From the cell containing the given text, extract its center point as [x, y] coordinate. 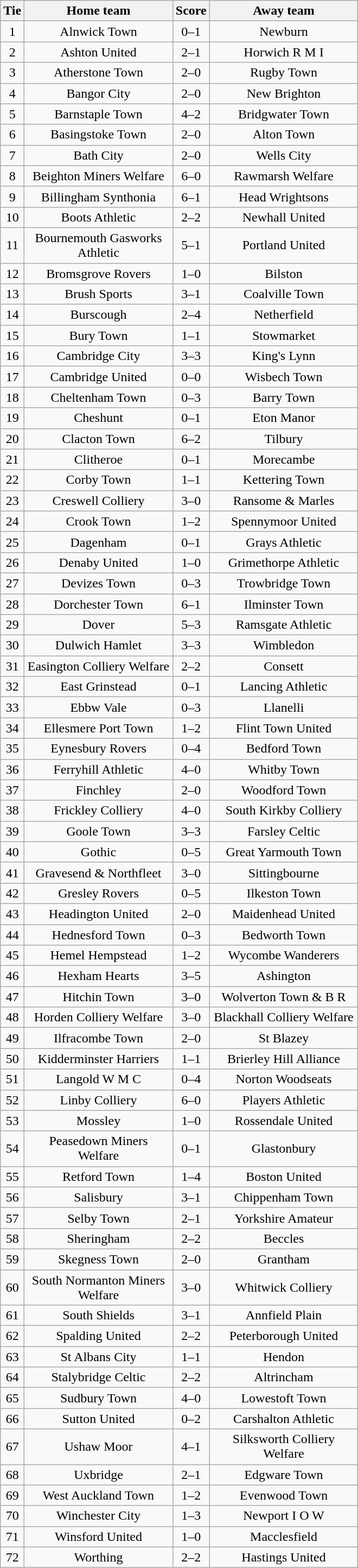
72 [12, 1557]
Langold W M C [99, 1079]
Whitwick Colliery [284, 1287]
South Shields [99, 1316]
Boston United [284, 1177]
0–0 [191, 377]
Blackhall Colliery Welfare [284, 1017]
3–5 [191, 976]
Skegness Town [99, 1259]
58 [12, 1238]
Alnwick Town [99, 31]
Selby Town [99, 1218]
2–4 [191, 315]
47 [12, 997]
King's Lynn [284, 356]
9 [12, 197]
Bury Town [99, 336]
Grays Athletic [284, 542]
Burscough [99, 315]
Ferryhill Athletic [99, 769]
Eynesbury Rovers [99, 749]
Beccles [284, 1238]
East Grinstead [99, 687]
Rawmarsh Welfare [284, 176]
Yorkshire Amateur [284, 1218]
St Blazey [284, 1038]
Bangor City [99, 93]
Lowestoft Town [284, 1398]
2 [12, 52]
St Albans City [99, 1357]
Ebbw Vale [99, 707]
6 [12, 135]
Rugby Town [284, 73]
Hendon [284, 1357]
66 [12, 1419]
Stalybridge Celtic [99, 1377]
Score [191, 11]
Hitchin Town [99, 997]
4 [12, 93]
Spalding United [99, 1336]
14 [12, 315]
Ushaw Moor [99, 1446]
5–1 [191, 245]
17 [12, 377]
43 [12, 914]
Mossley [99, 1121]
Grantham [284, 1259]
Clitheroe [99, 459]
Woodford Town [284, 790]
Alton Town [284, 135]
Bedworth Town [284, 934]
Consett [284, 666]
Dover [99, 625]
Cheltenham Town [99, 397]
Chippenham Town [284, 1197]
Brush Sports [99, 294]
Whitby Town [284, 769]
63 [12, 1357]
Finchley [99, 790]
10 [12, 217]
Boots Athletic [99, 217]
Stowmarket [284, 336]
55 [12, 1177]
Players Athletic [284, 1100]
Grimethorpe Athletic [284, 562]
22 [12, 480]
24 [12, 521]
Devizes Town [99, 583]
Hexham Hearts [99, 976]
23 [12, 501]
Sittingbourne [284, 872]
3 [12, 73]
Ilfracombe Town [99, 1038]
Spennymoor United [284, 521]
Sheringham [99, 1238]
Salisbury [99, 1197]
28 [12, 604]
48 [12, 1017]
54 [12, 1149]
Bilston [284, 273]
42 [12, 893]
45 [12, 956]
Coalville Town [284, 294]
64 [12, 1377]
Brierley Hill Alliance [284, 1059]
Cambridge United [99, 377]
26 [12, 562]
5 [12, 114]
Ransome & Marles [284, 501]
Cheshunt [99, 418]
Bournemouth Gasworks Athletic [99, 245]
Ilkeston Town [284, 893]
Lancing Athletic [284, 687]
Winsford United [99, 1537]
Macclesfield [284, 1537]
Norton Woodseats [284, 1079]
Wimbledon [284, 646]
Maidenhead United [284, 914]
16 [12, 356]
Newburn [284, 31]
Horden Colliery Welfare [99, 1017]
70 [12, 1516]
51 [12, 1079]
Denaby United [99, 562]
1–3 [191, 1516]
Ilminster Town [284, 604]
Hastings United [284, 1557]
38 [12, 811]
Kettering Town [284, 480]
Headington United [99, 914]
7 [12, 155]
Ashington [284, 976]
Morecambe [284, 459]
41 [12, 872]
Annfield Plain [284, 1316]
29 [12, 625]
50 [12, 1059]
31 [12, 666]
52 [12, 1100]
Hemel Hempstead [99, 956]
Sutton United [99, 1419]
33 [12, 707]
30 [12, 646]
Retford Town [99, 1177]
32 [12, 687]
57 [12, 1218]
Worthing [99, 1557]
Goole Town [99, 831]
Corby Town [99, 480]
Basingstoke Town [99, 135]
Atherstone Town [99, 73]
Gravesend & Northfleet [99, 872]
0–2 [191, 1419]
Ellesmere Port Town [99, 728]
Newhall United [284, 217]
39 [12, 831]
Cambridge City [99, 356]
Silksworth Colliery Welfare [284, 1446]
12 [12, 273]
West Auckland Town [99, 1495]
Bedford Town [284, 749]
61 [12, 1316]
Great Yarmouth Town [284, 852]
13 [12, 294]
Edgware Town [284, 1475]
Dorchester Town [99, 604]
Peterborough United [284, 1336]
Frickley Colliery [99, 811]
Head Wrightsons [284, 197]
Bridgwater Town [284, 114]
South Normanton Miners Welfare [99, 1287]
Newport I O W [284, 1516]
1–4 [191, 1177]
Ashton United [99, 52]
19 [12, 418]
56 [12, 1197]
35 [12, 749]
Barry Town [284, 397]
65 [12, 1398]
Wolverton Town & B R [284, 997]
Peasedown Miners Welfare [99, 1149]
Dulwich Hamlet [99, 646]
New Brighton [284, 93]
Clacton Town [99, 439]
8 [12, 176]
71 [12, 1537]
Dagenham [99, 542]
25 [12, 542]
Bromsgrove Rovers [99, 273]
1 [12, 31]
46 [12, 976]
69 [12, 1495]
49 [12, 1038]
Hednesford Town [99, 934]
Horwich R M I [284, 52]
Creswell Colliery [99, 501]
Away team [284, 11]
Crook Town [99, 521]
20 [12, 439]
Glastonbury [284, 1149]
59 [12, 1259]
11 [12, 245]
18 [12, 397]
Rossendale United [284, 1121]
Home team [99, 11]
Trowbridge Town [284, 583]
Beighton Miners Welfare [99, 176]
Linby Colliery [99, 1100]
Gresley Rovers [99, 893]
27 [12, 583]
21 [12, 459]
6–2 [191, 439]
South Kirkby Colliery [284, 811]
Bath City [99, 155]
Wells City [284, 155]
Ramsgate Athletic [284, 625]
53 [12, 1121]
4–1 [191, 1446]
4–2 [191, 114]
Flint Town United [284, 728]
37 [12, 790]
Tie [12, 11]
Netherfield [284, 315]
Eton Manor [284, 418]
Farsley Celtic [284, 831]
34 [12, 728]
Tilbury [284, 439]
36 [12, 769]
Llanelli [284, 707]
Barnstaple Town [99, 114]
15 [12, 336]
Wycombe Wanderers [284, 956]
Winchester City [99, 1516]
62 [12, 1336]
Sudbury Town [99, 1398]
Portland United [284, 245]
5–3 [191, 625]
Uxbridge [99, 1475]
60 [12, 1287]
67 [12, 1446]
Gothic [99, 852]
Carshalton Athletic [284, 1419]
Evenwood Town [284, 1495]
Altrincham [284, 1377]
68 [12, 1475]
44 [12, 934]
40 [12, 852]
Wisbech Town [284, 377]
Kidderminster Harriers [99, 1059]
Billingham Synthonia [99, 197]
Easington Colliery Welfare [99, 666]
